Capture the cell that displays the provided text and extract its [X, Y] central coordinate. 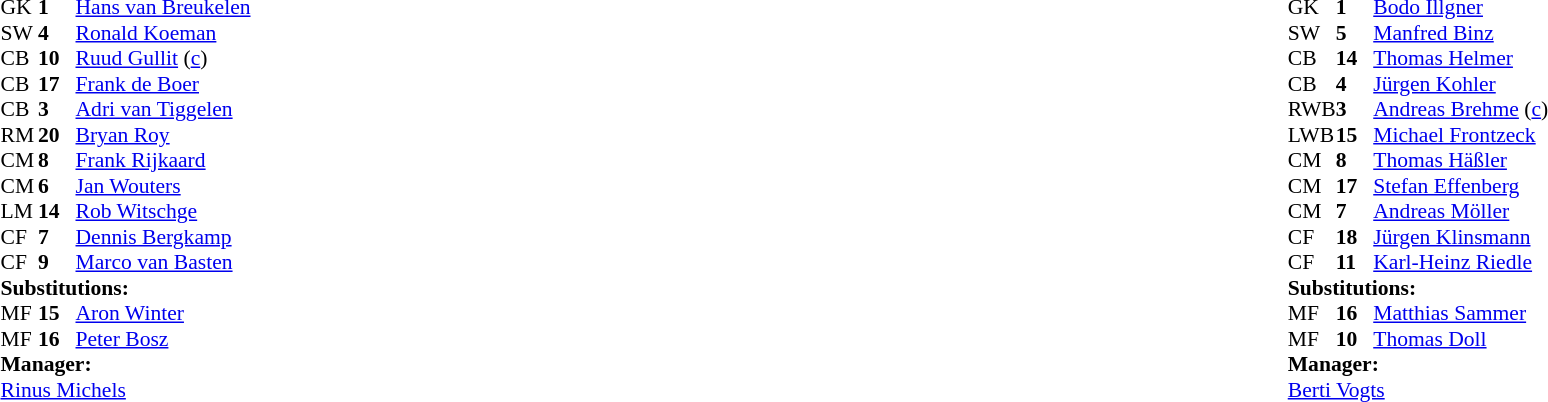
Aron Winter [164, 313]
Dennis Bergkamp [164, 237]
Frank de Boer [164, 84]
Substitutions: [125, 288]
Marco van Basten [164, 263]
Andreas Brehme (c) [1460, 109]
9 [57, 263]
Jürgen Klinsmann [1460, 237]
Matthias Sammer [1460, 313]
Karl-Heinz Riedle [1460, 263]
Adri van Tiggelen [164, 109]
Andreas Möller [1460, 211]
Manfred Binz [1460, 33]
Stefan Effenberg [1460, 186]
RWB [1312, 109]
18 [1355, 237]
Michael Frontzeck [1460, 135]
Rob Witschge [164, 211]
Jürgen Kohler [1460, 84]
Ronald Koeman [164, 33]
5 [1355, 33]
Peter Bosz [164, 339]
Frank Rijkaard [164, 161]
11 [1355, 263]
Ruud Gullit (c) [164, 59]
LM [19, 211]
6 [57, 186]
Jan Wouters [164, 186]
Thomas Häßler [1460, 161]
RM [19, 135]
Thomas Doll [1460, 339]
LWB [1312, 135]
Manager: [125, 365]
20 [57, 135]
Bryan Roy [164, 135]
Thomas Helmer [1460, 59]
